Scan for the cell matching the given text and deliver its [X, Y] coordinate at center. 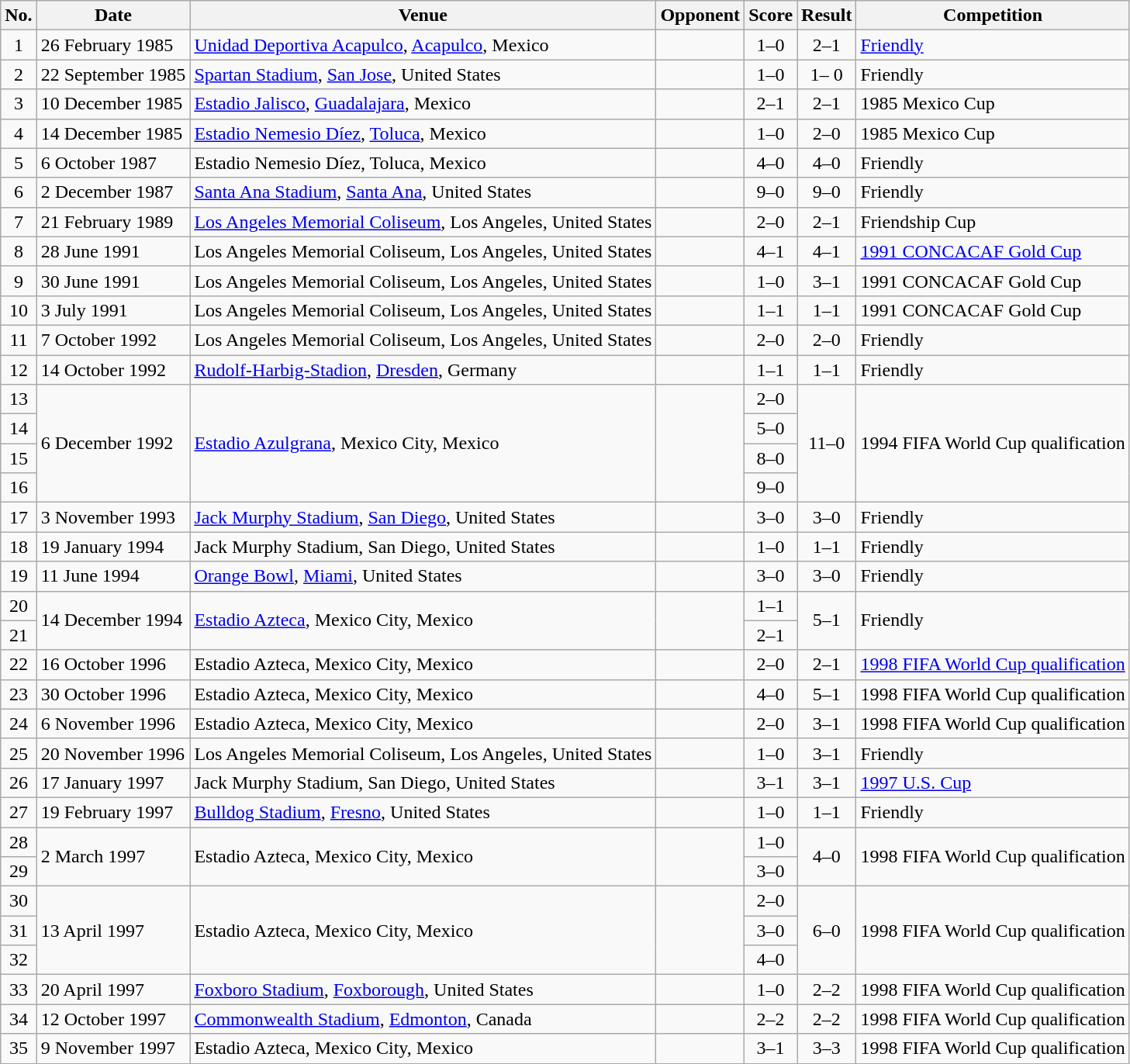
26 February 1985 [113, 45]
17 [19, 517]
No. [19, 16]
3 July 1991 [113, 310]
24 [19, 724]
Venue [423, 16]
21 February 1989 [113, 222]
21 [19, 635]
2 December 1987 [113, 192]
19 January 1994 [113, 547]
2 [19, 74]
4 [19, 133]
1– 0 [827, 74]
1 [19, 45]
6 November 1996 [113, 724]
10 [19, 310]
1997 U.S. Cup [993, 782]
Competition [993, 16]
11 [19, 340]
22 September 1985 [113, 74]
34 [19, 1019]
Score [771, 16]
26 [19, 782]
7 [19, 222]
3 [19, 104]
22 [19, 665]
19 [19, 576]
9 [19, 281]
15 [19, 458]
6 October 1987 [113, 163]
28 [19, 841]
Rudolf-Harbig-Stadion, Dresden, Germany [423, 370]
3–3 [827, 1048]
30 [19, 901]
2 March 1997 [113, 856]
Commonwealth Stadium, Edmonton, Canada [423, 1019]
20 April 1997 [113, 990]
Foxboro Stadium, Foxborough, United States [423, 990]
7 October 1992 [113, 340]
17 January 1997 [113, 782]
Opponent [700, 16]
31 [19, 931]
Spartan Stadium, San Jose, United States [423, 74]
14 [19, 429]
13 [19, 399]
Estadio Azulgrana, Mexico City, Mexico [423, 444]
Orange Bowl, Miami, United States [423, 576]
5 [19, 163]
19 February 1997 [113, 812]
16 [19, 488]
Estadio Jalisco, Guadalajara, Mexico [423, 104]
12 October 1997 [113, 1019]
30 June 1991 [113, 281]
9 November 1997 [113, 1048]
32 [19, 960]
20 [19, 606]
Unidad Deportiva Acapulco, Acapulco, Mexico [423, 45]
14 October 1992 [113, 370]
Date [113, 16]
1994 FIFA World Cup qualification [993, 444]
11 June 1994 [113, 576]
12 [19, 370]
35 [19, 1048]
30 October 1996 [113, 694]
23 [19, 694]
5–0 [771, 429]
6–0 [827, 931]
27 [19, 812]
8 [19, 251]
3 November 1993 [113, 517]
11–0 [827, 444]
Bulldog Stadium, Fresno, United States [423, 812]
16 October 1996 [113, 665]
Santa Ana Stadium, Santa Ana, United States [423, 192]
18 [19, 547]
20 November 1996 [113, 753]
8–0 [771, 458]
14 December 1994 [113, 620]
28 June 1991 [113, 251]
Result [827, 16]
29 [19, 872]
Friendship Cup [993, 222]
25 [19, 753]
14 December 1985 [113, 133]
6 December 1992 [113, 444]
10 December 1985 [113, 104]
6 [19, 192]
33 [19, 990]
13 April 1997 [113, 931]
